Pinpoint the cell where the given text exists, returning its [X, Y] midpoint coordinate. 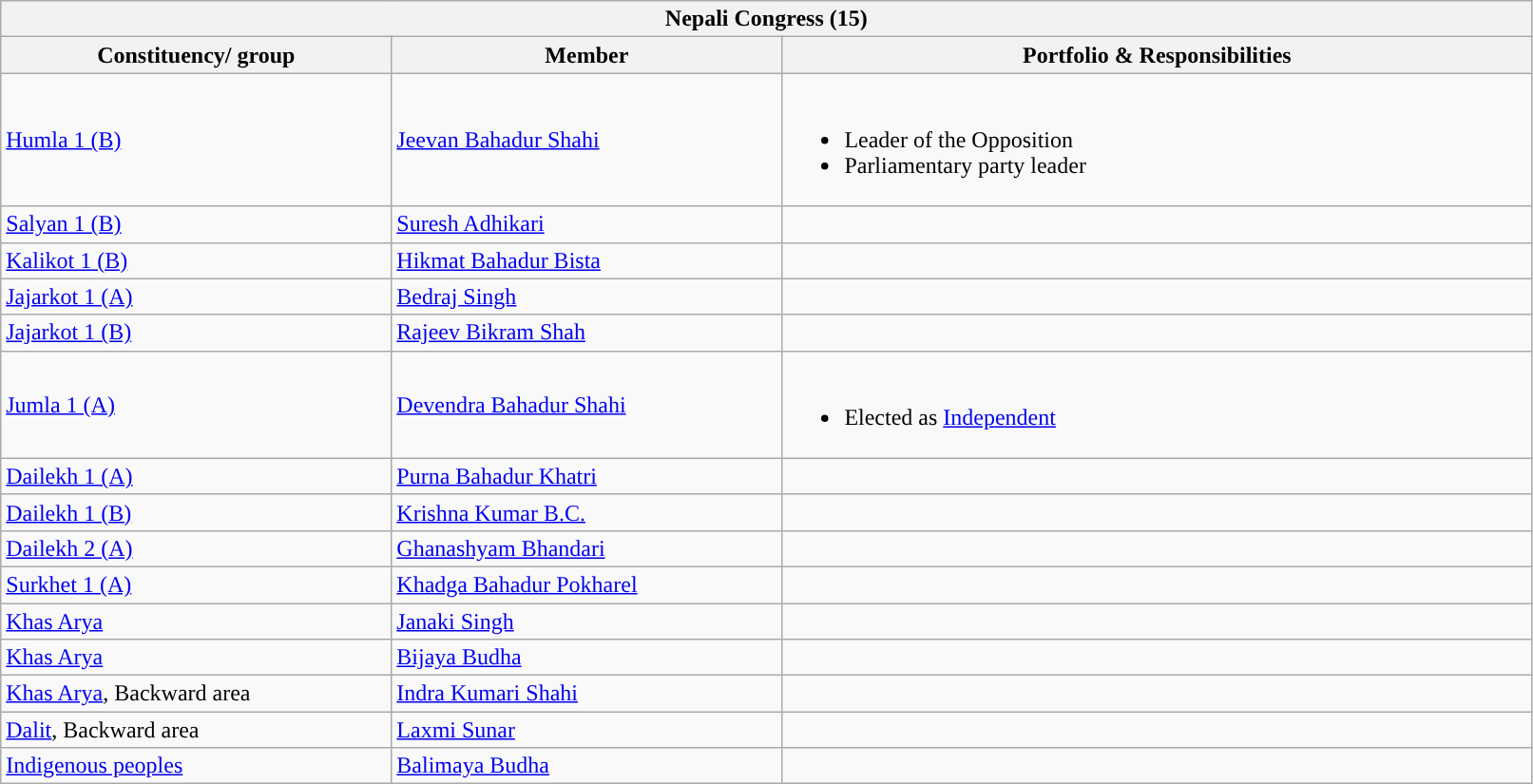
Nepali Congress (15) [766, 19]
Jajarkot 1 (A) [196, 296]
Purna Bahadur Khatri [587, 476]
Balimaya Budha [587, 766]
Indigenous peoples [196, 766]
Humla 1 (B) [196, 140]
Portfolio & Responsibilities [1158, 55]
Hikmat Bahadur Bista [587, 260]
Devendra Bahadur Shahi [587, 405]
Laxmi Sunar [587, 730]
Janaki Singh [587, 621]
Rajeev Bikram Shah [587, 333]
Indra Kumari Shahi [587, 694]
Khas Arya, Backward area [196, 694]
Elected as Independent [1158, 405]
Krishna Kumar B.C. [587, 512]
Jeevan Bahadur Shahi [587, 140]
Bijaya Budha [587, 658]
Dailekh 1 (A) [196, 476]
Bedraj Singh [587, 296]
Jumla 1 (A) [196, 405]
Dailekh 2 (A) [196, 548]
Suresh Adhikari [587, 224]
Leader of the OppositionParliamentary party leader [1158, 140]
Khadga Bahadur Pokharel [587, 584]
Salyan 1 (B) [196, 224]
Constituency/ group [196, 55]
Jajarkot 1 (B) [196, 333]
Ghanashyam Bhandari [587, 548]
Member [587, 55]
Dalit, Backward area [196, 730]
Kalikot 1 (B) [196, 260]
Dailekh 1 (B) [196, 512]
Surkhet 1 (A) [196, 584]
